Determine the (X, Y) coordinate at the center of the cell enclosing the given text.  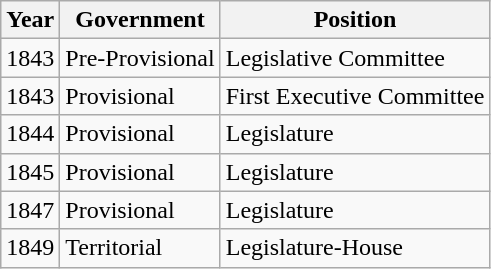
Government (140, 20)
Legislature-House (355, 248)
Pre-Provisional (140, 58)
1845 (30, 172)
First Executive Committee (355, 96)
Legislative Committee (355, 58)
Year (30, 20)
Territorial (140, 248)
Position (355, 20)
1847 (30, 210)
1844 (30, 134)
1849 (30, 248)
